Search for the cell housing the specified text and yield its (x, y) center coordinate. 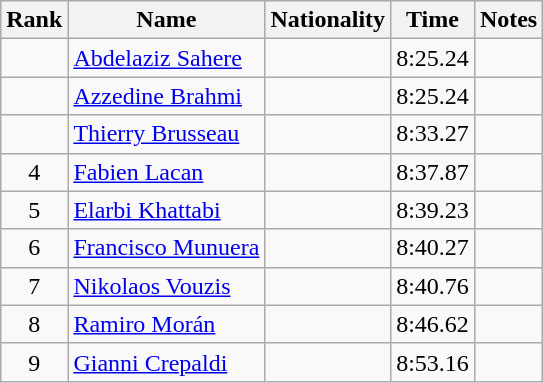
8:39.23 (433, 210)
8:33.27 (433, 134)
Name (166, 20)
Francisco Munuera (166, 248)
9 (34, 362)
Time (433, 20)
8:40.76 (433, 286)
7 (34, 286)
8:53.16 (433, 362)
6 (34, 248)
Elarbi Khattabi (166, 210)
Nikolaos Vouzis (166, 286)
Notes (508, 20)
Ramiro Morán (166, 324)
Fabien Lacan (166, 172)
8 (34, 324)
8:40.27 (433, 248)
Abdelaziz Sahere (166, 58)
Gianni Crepaldi (166, 362)
Azzedine Brahmi (166, 96)
5 (34, 210)
Thierry Brusseau (166, 134)
Nationality (328, 20)
8:46.62 (433, 324)
4 (34, 172)
Rank (34, 20)
8:37.87 (433, 172)
